From the cell containing the given text, extract its center point as (X, Y) coordinate. 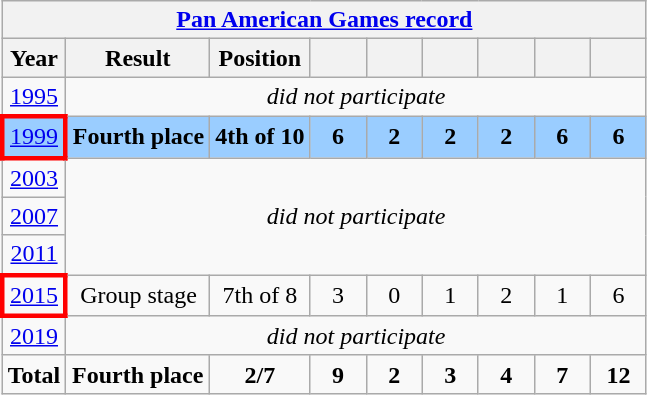
2003 (34, 178)
7 (562, 374)
1995 (34, 97)
Group stage (138, 296)
Year (34, 58)
2019 (34, 336)
12 (618, 374)
0 (394, 296)
1999 (34, 136)
Result (138, 58)
7th of 8 (260, 296)
Total (34, 374)
9 (338, 374)
2015 (34, 296)
Position (260, 58)
Pan American Games record (324, 20)
4th of 10 (260, 136)
2011 (34, 255)
2/7 (260, 374)
4 (506, 374)
2007 (34, 216)
